Extract the [x, y] coordinate from the center of the cell holding the provided text.  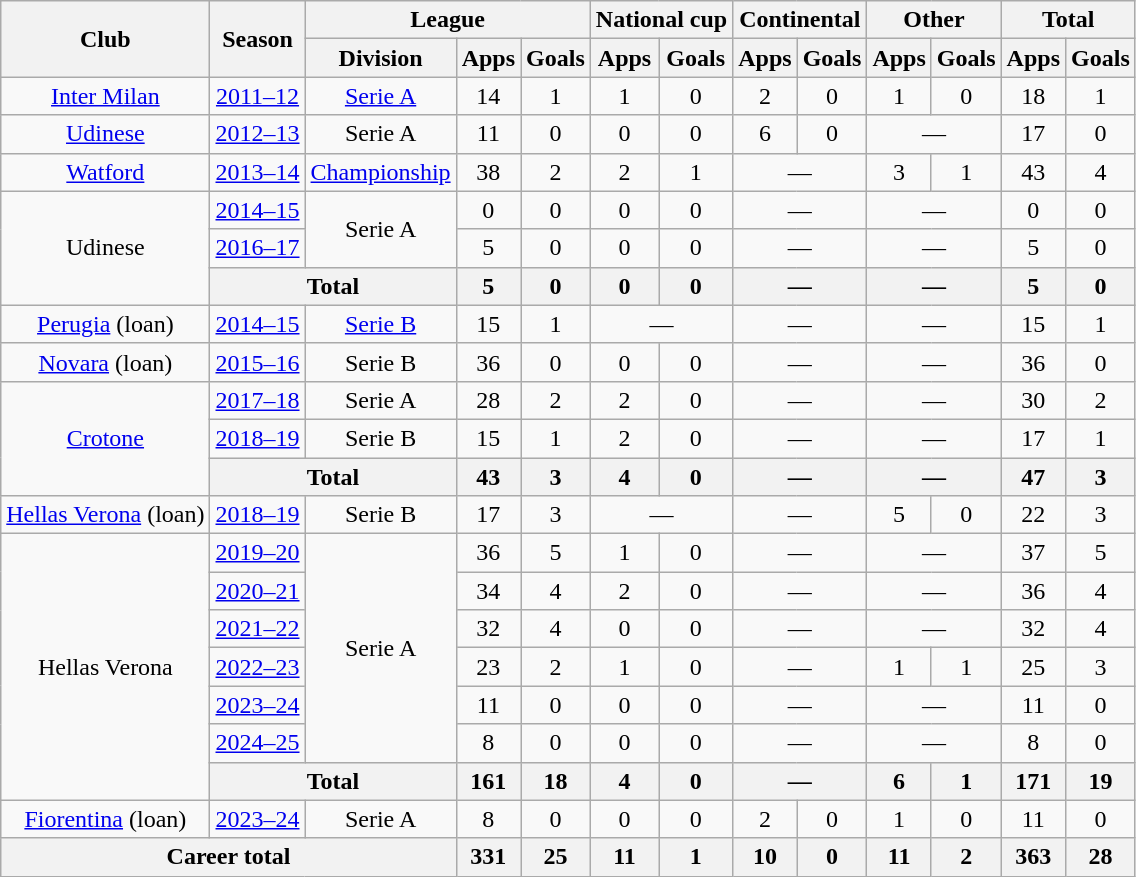
Inter Milan [106, 96]
Season [258, 39]
Other [934, 20]
National cup [661, 20]
2011–12 [258, 96]
2013–14 [258, 172]
363 [1033, 857]
23 [488, 667]
19 [1101, 781]
2012–13 [258, 134]
331 [488, 857]
38 [488, 172]
171 [1033, 781]
10 [765, 857]
Club [106, 39]
Watford [106, 172]
2024–25 [258, 743]
30 [1033, 400]
Fiorentina (loan) [106, 819]
14 [488, 96]
League [448, 20]
Hellas Verona [106, 667]
2015–16 [258, 362]
22 [1033, 515]
2022–23 [258, 667]
2017–18 [258, 400]
2021–22 [258, 629]
161 [488, 781]
Novara (loan) [106, 362]
2016–17 [258, 248]
2019–20 [258, 553]
Crotone [106, 438]
2020–21 [258, 591]
37 [1033, 553]
Hellas Verona (loan) [106, 515]
Career total [228, 857]
Perugia (loan) [106, 324]
Continental [800, 20]
Championship [380, 172]
34 [488, 591]
47 [1033, 477]
Division [380, 58]
